Capture the cell that displays the provided text and extract its (x, y) central coordinate. 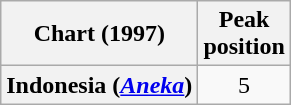
Chart (1997) (100, 34)
Indonesia (Aneka) (100, 85)
5 (244, 85)
Peakposition (244, 34)
